Detect which cell encompasses the target text, then output its (x, y) center coordinate. 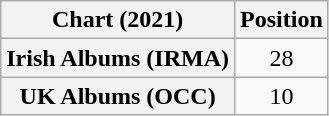
Chart (2021) (118, 20)
10 (282, 96)
Irish Albums (IRMA) (118, 58)
UK Albums (OCC) (118, 96)
Position (282, 20)
28 (282, 58)
